Extract the (X, Y) coordinate from the center of the cell holding the provided text.  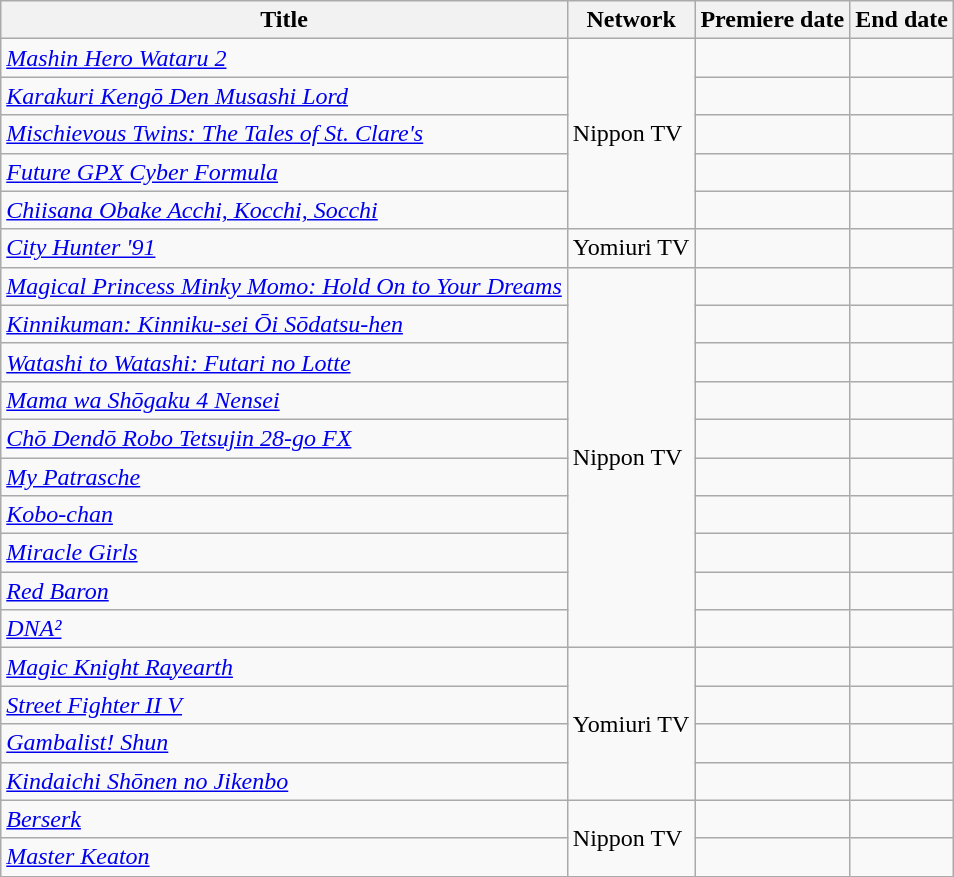
Title (284, 20)
City Hunter '91 (284, 248)
Watashi to Watashi: Futari no Lotte (284, 362)
Kinnikuman: Kinniku-sei Ōi Sōdatsu-hen (284, 324)
Red Baron (284, 591)
Mashin Hero Wataru 2 (284, 58)
Karakuri Kengō Den Musashi Lord (284, 96)
DNA² (284, 629)
Berserk (284, 819)
Chō Dendō Robo Tetsujin 28-go FX (284, 438)
My Patrasche (284, 477)
Mischievous Twins: The Tales of St. Clare's (284, 134)
End date (902, 20)
Mama wa Shōgaku 4 Nensei (284, 400)
Network (631, 20)
Premiere date (772, 20)
Kindaichi Shōnen no Jikenbo (284, 781)
Master Keaton (284, 857)
Gambalist! Shun (284, 743)
Miracle Girls (284, 553)
Kobo-chan (284, 515)
Future GPX Cyber Formula (284, 172)
Chiisana Obake Acchi, Kocchi, Socchi (284, 210)
Street Fighter II V (284, 705)
Magical Princess Minky Momo: Hold On to Your Dreams (284, 286)
Magic Knight Rayearth (284, 667)
